Identify which cell holds the provided text, then report its [X, Y] central coordinate. 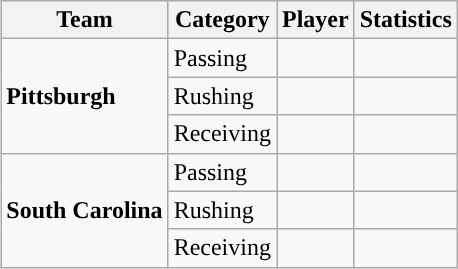
Statistics [406, 20]
Category [222, 20]
Pittsburgh [84, 96]
Player [315, 20]
South Carolina [84, 210]
Team [84, 20]
